Scan for the cell matching the given text and deliver its [X, Y] coordinate at center. 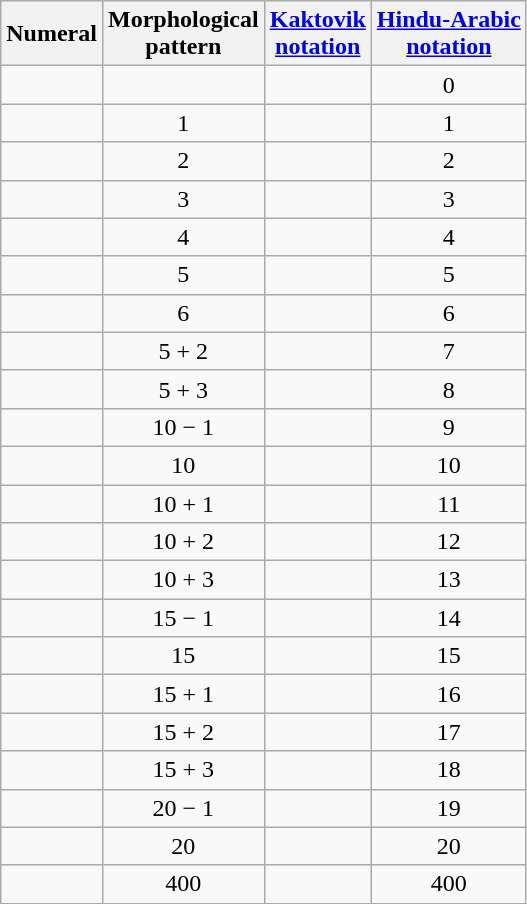
8 [448, 389]
10 + 1 [183, 503]
13 [448, 580]
15 + 1 [183, 694]
17 [448, 732]
19 [448, 808]
Hindu-Arabicnotation [448, 34]
5 + 3 [183, 389]
10 + 2 [183, 542]
18 [448, 770]
9 [448, 427]
15 + 2 [183, 732]
15 − 1 [183, 618]
Kaktoviknotation [318, 34]
12 [448, 542]
14 [448, 618]
Morphologicalpattern [183, 34]
5 + 2 [183, 351]
10 − 1 [183, 427]
20 − 1 [183, 808]
0 [448, 85]
Numeral [52, 34]
7 [448, 351]
11 [448, 503]
16 [448, 694]
10 + 3 [183, 580]
15 + 3 [183, 770]
